Output the [X, Y] coordinate of the center of the cell containing the given text.  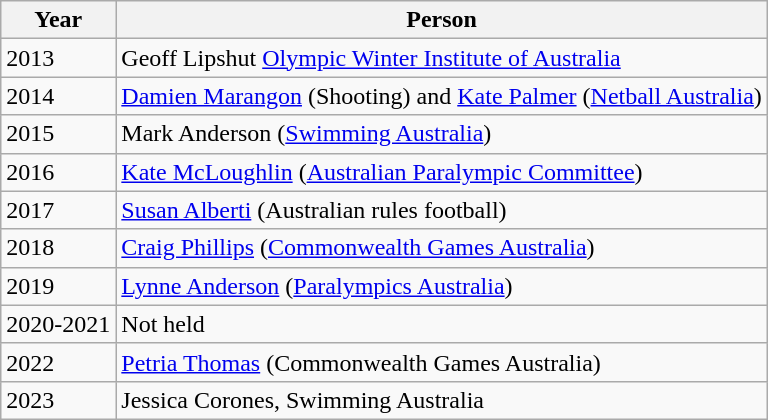
2016 [58, 172]
2017 [58, 210]
Person [442, 20]
Mark Anderson (Swimming Australia) [442, 134]
Geoff Lipshut Olympic Winter Institute of Australia [442, 58]
Jessica Corones, Swimming Australia [442, 400]
2022 [58, 362]
2019 [58, 286]
2020-2021 [58, 324]
Lynne Anderson (Paralympics Australia) [442, 286]
Craig Phillips (Commonwealth Games Australia) [442, 248]
2013 [58, 58]
2014 [58, 96]
Damien Marangon (Shooting) and Kate Palmer (Netball Australia) [442, 96]
Year [58, 20]
Petria Thomas (Commonwealth Games Australia) [442, 362]
2015 [58, 134]
2018 [58, 248]
2023 [58, 400]
Kate McLoughlin (Australian Paralympic Committee) [442, 172]
Not held [442, 324]
Susan Alberti (Australian rules football) [442, 210]
